Determine the [X, Y] coordinate at the center of the cell enclosing the given text.  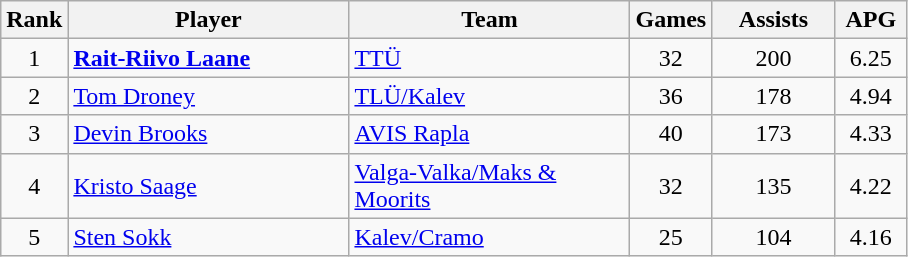
Team [490, 20]
135 [774, 186]
APG [870, 20]
Player [208, 20]
36 [671, 96]
104 [774, 237]
Tom Droney [208, 96]
40 [671, 134]
6.25 [870, 58]
TLÜ/Kalev [490, 96]
TTÜ [490, 58]
Assists [774, 20]
Kristo Saage [208, 186]
4.94 [870, 96]
1 [34, 58]
3 [34, 134]
Rait-Riivo Laane [208, 58]
AVIS Rapla [490, 134]
Sten Sokk [208, 237]
200 [774, 58]
4 [34, 186]
Devin Brooks [208, 134]
4.16 [870, 237]
Rank [34, 20]
Games [671, 20]
4.22 [870, 186]
Valga-Valka/Maks & Moorits [490, 186]
4.33 [870, 134]
5 [34, 237]
178 [774, 96]
2 [34, 96]
173 [774, 134]
Kalev/Cramo [490, 237]
25 [671, 237]
